Return the [x, y] coordinate for the center point of the cell that contains the specified text.  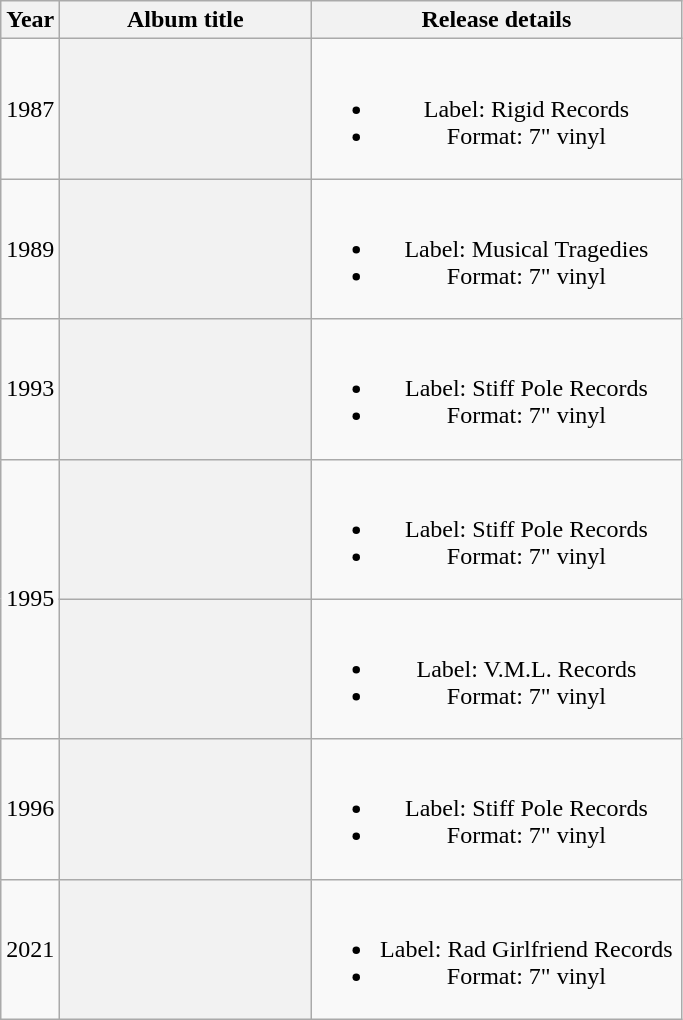
1993 [30, 389]
Album title [186, 20]
1995 [30, 599]
1989 [30, 249]
1996 [30, 809]
Label: Musical TragediesFormat: 7" vinyl [496, 249]
Release details [496, 20]
2021 [30, 949]
Label: V.M.L. RecordsFormat: 7" vinyl [496, 669]
Label: Rigid RecordsFormat: 7" vinyl [496, 109]
Label: Rad Girlfriend RecordsFormat: 7" vinyl [496, 949]
1987 [30, 109]
Year [30, 20]
